Detect which cell encompasses the target text, then output its (X, Y) center coordinate. 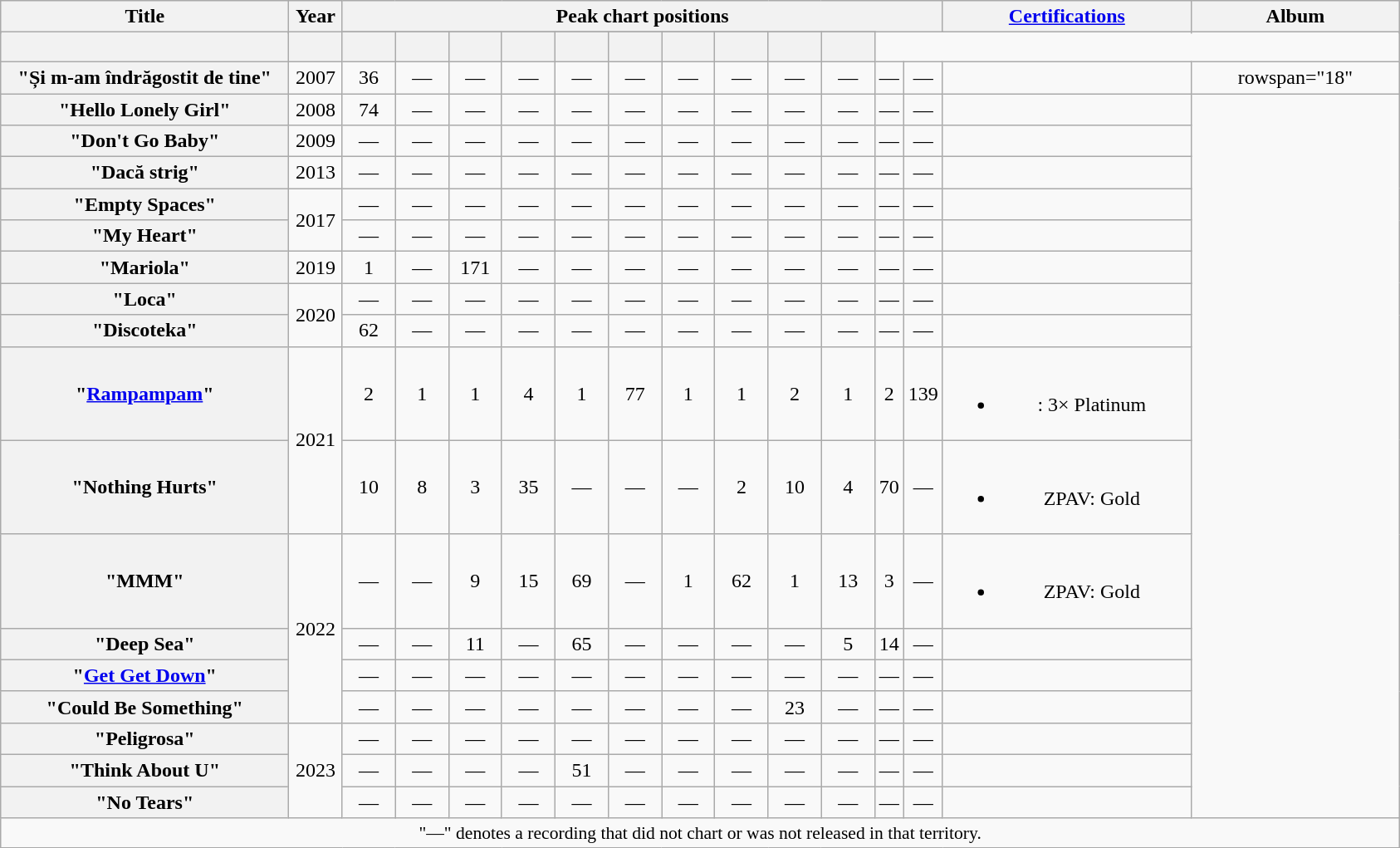
13 (848, 581)
74 (369, 109)
"Could Be Something" (144, 707)
51 (581, 770)
5 (848, 644)
"Peligrosa" (144, 738)
69 (581, 581)
14 (888, 644)
"Don't Go Baby" (144, 141)
65 (581, 644)
"Think About U" (144, 770)
"Rampampam" (144, 394)
"Deep Sea" (144, 644)
171 (475, 267)
70 (888, 487)
Album (1295, 17)
"—" denotes a recording that did not chart or was not released in that territory. (701, 833)
"Nothing Hurts" (144, 487)
2023 (316, 770)
2009 (316, 141)
2017 (316, 220)
2019 (316, 267)
2013 (316, 173)
Title (144, 17)
Certifications (1066, 17)
"Hello Lonely Girl" (144, 109)
rowspan="18" (1295, 77)
11 (475, 644)
8 (422, 487)
9 (475, 581)
2008 (316, 109)
"Mariola" (144, 267)
"Empty Spaces" (144, 204)
Peak chart positions (643, 17)
2020 (316, 315)
"Și m-am îndrăgostit de tine" (144, 77)
"Get Get Down" (144, 675)
23 (795, 707)
"No Tears" (144, 801)
2007 (316, 77)
"Discoteka" (144, 331)
Year (316, 17)
"My Heart" (144, 236)
2022 (316, 628)
2021 (316, 440)
36 (369, 77)
"Dacă strig" (144, 173)
35 (528, 487)
139 (923, 394)
"Loca" (144, 299)
: 3× Platinum (1066, 394)
15 (528, 581)
"MMM" (144, 581)
77 (635, 394)
